Identify which cell holds the provided text, then report its (x, y) central coordinate. 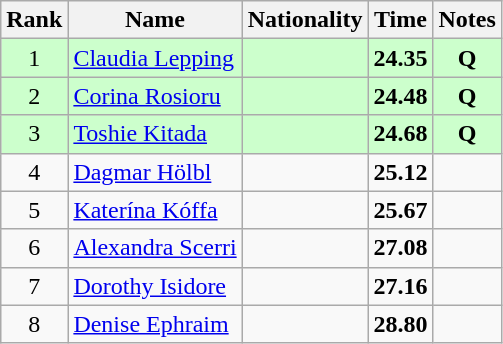
27.08 (400, 248)
Name (155, 20)
28.80 (400, 324)
1 (34, 58)
24.48 (400, 96)
24.68 (400, 134)
4 (34, 172)
Claudia Lepping (155, 58)
Notes (467, 20)
25.12 (400, 172)
27.16 (400, 286)
2 (34, 96)
Dorothy Isidore (155, 286)
Rank (34, 20)
Katerína Kóffa (155, 210)
Alexandra Scerri (155, 248)
Dagmar Hölbl (155, 172)
8 (34, 324)
Denise Ephraim (155, 324)
Nationality (305, 20)
6 (34, 248)
25.67 (400, 210)
5 (34, 210)
Toshie Kitada (155, 134)
7 (34, 286)
24.35 (400, 58)
3 (34, 134)
Time (400, 20)
Corina Rosioru (155, 96)
